Return [x, y] of the center of cell containing provided text 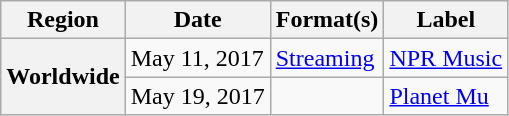
Format(s) [327, 20]
Planet Mu [446, 96]
NPR Music [446, 58]
Streaming [327, 58]
Label [446, 20]
Worldwide [63, 77]
Region [63, 20]
May 11, 2017 [198, 58]
May 19, 2017 [198, 96]
Date [198, 20]
